Output the [x, y] coordinate of the center of the cell containing the given text.  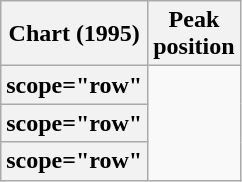
Peakposition [194, 34]
Chart (1995) [74, 34]
